Search for the cell housing the specified text and yield its [x, y] center coordinate. 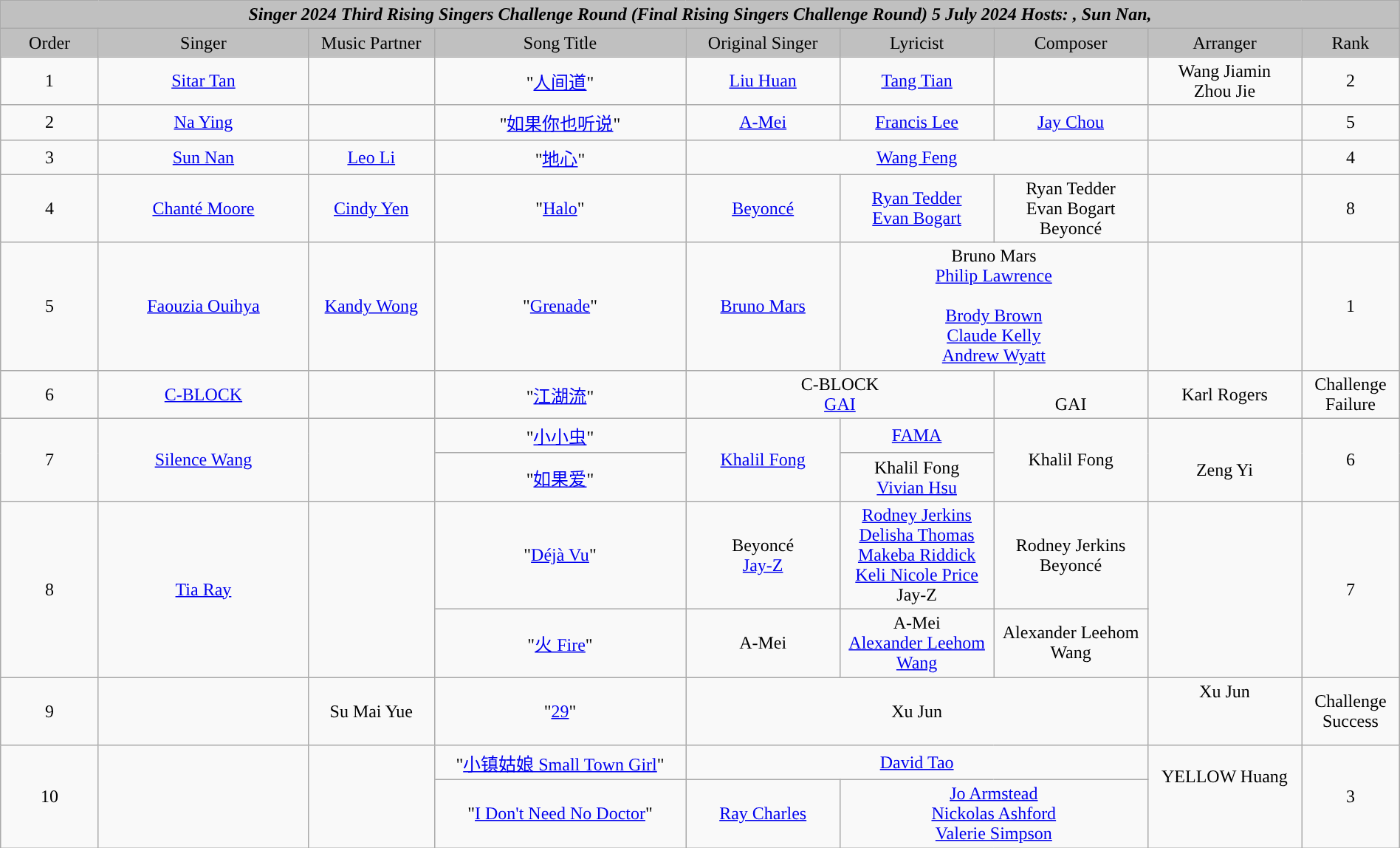
"小小虫" [560, 436]
BeyoncéJay-Z [763, 555]
Sun Nan [203, 157]
Lyricist [916, 43]
Chanté Moore [203, 208]
C-BLOCK [203, 394]
Singer [203, 43]
GAI [1071, 394]
FAMA [916, 436]
Ryan TedderEvan Bogart [916, 208]
Challenge Failure [1351, 394]
Original Singer [763, 43]
Arranger [1224, 43]
Zeng Yi [1224, 459]
Karl Rogers [1224, 394]
YELLOW Huang [1224, 796]
Leo Li [371, 157]
Ray Charles [763, 814]
Francis Lee [916, 123]
Cindy Yen [371, 208]
Music Partner [371, 43]
Ryan TedderEvan BogartBeyoncé [1071, 208]
A-MeiAlexander Leehom Wang [916, 643]
Jay Chou [1071, 123]
Liu Huan [763, 81]
Song Title [560, 43]
David Tao [917, 762]
"如果爱" [560, 477]
Alexander Leehom Wang [1071, 643]
Na Ying [203, 123]
Silence Wang [203, 459]
10 [50, 796]
Rank [1351, 43]
Bruno Mars [763, 306]
Wang Feng [917, 157]
Tang Tian [916, 81]
Jo ArmsteadNickolas AshfordValerie Simpson [994, 814]
"江湖流" [560, 394]
Rodney JerkinsDelisha ThomasMakeba RiddickKeli Nicole PriceJay-Z [916, 555]
Beyoncé [763, 208]
Kandy Wong [371, 306]
"Grenade" [560, 306]
Khalil FongVivian Hsu [916, 477]
Rodney JerkinsBeyoncé [1071, 555]
Challenge Success [1351, 711]
Bruno MarsPhilip LawrenceBrody BrownClaude KellyAndrew Wyatt [994, 306]
"人间道" [560, 81]
"地心" [560, 157]
Composer [1071, 43]
"29" [560, 711]
Wang JiaminZhou Jie [1224, 81]
Sitar Tan [203, 81]
Tia Ray [203, 589]
"小镇姑娘 Small Town Girl" [560, 762]
"Halo" [560, 208]
Faouzia Ouihya [203, 306]
"如果你也听说" [560, 123]
"I Don't Need No Doctor" [560, 814]
Singer 2024 Third Rising Singers Challenge Round (Final Rising Singers Challenge Round) 5 July 2024 Hosts: , Sun Nan, [700, 15]
C-BLOCKGAI [840, 394]
"火 Fire" [560, 643]
9 [50, 711]
Order [50, 43]
Su Mai Yue [371, 711]
"Déjà Vu" [560, 555]
